Search for the cell housing the specified text and yield its [X, Y] center coordinate. 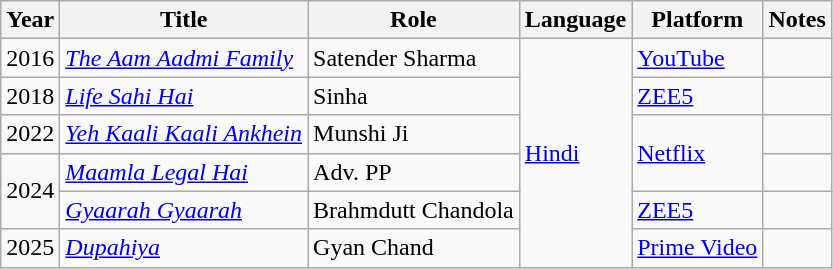
Notes [797, 20]
Language [575, 20]
2025 [30, 248]
2016 [30, 58]
Gyaarah Gyaarah [184, 210]
Yeh Kaali Kaali Ankhein [184, 134]
Platform [698, 20]
Life Sahi Hai [184, 96]
2018 [30, 96]
Gyan Chand [414, 248]
Satender Sharma [414, 58]
Role [414, 20]
2024 [30, 191]
Year [30, 20]
Netflix [698, 153]
Prime Video [698, 248]
Maamla Legal Hai [184, 172]
2022 [30, 134]
Sinha [414, 96]
Hindi [575, 153]
YouTube [698, 58]
Title [184, 20]
Brahmdutt Chandola [414, 210]
Munshi Ji [414, 134]
Adv. PP [414, 172]
Dupahiya [184, 248]
The Aam Aadmi Family [184, 58]
